For the text-containing cell, return its midpoint in [x, y] coordinate format. 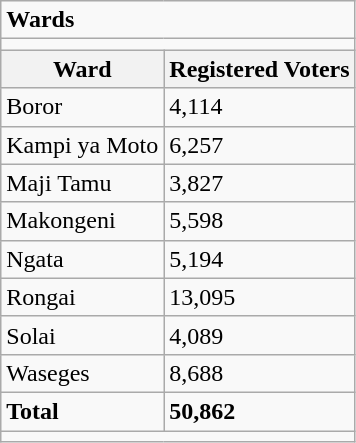
Total [82, 411]
8,688 [260, 373]
Waseges [82, 373]
50,862 [260, 411]
Boror [82, 107]
Makongeni [82, 221]
Kampi ya Moto [82, 145]
Wards [178, 20]
Rongai [82, 297]
13,095 [260, 297]
Solai [82, 335]
5,194 [260, 259]
Maji Tamu [82, 183]
Ngata [82, 259]
Registered Voters [260, 69]
6,257 [260, 145]
4,114 [260, 107]
5,598 [260, 221]
4,089 [260, 335]
Ward [82, 69]
3,827 [260, 183]
